For the text-containing cell, return its midpoint in (x, y) coordinate format. 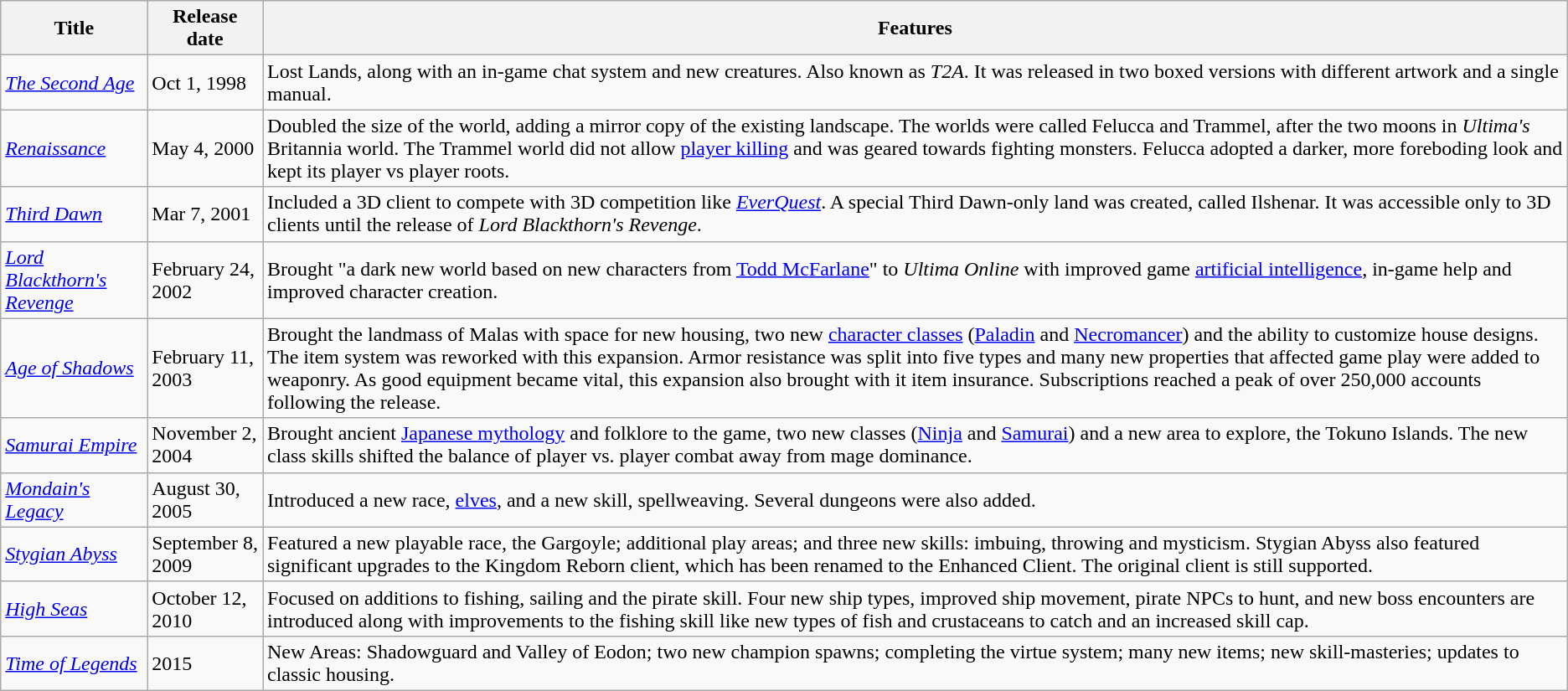
Age of Shadows (74, 369)
Renaissance (74, 148)
Samurai Empire (74, 446)
October 12, 2010 (205, 608)
2015 (205, 663)
Title (74, 28)
Release date (205, 28)
Third Dawn (74, 214)
September 8, 2009 (205, 554)
Stygian Abyss (74, 554)
November 2, 2004 (205, 446)
Lord Blackthorn's Revenge (74, 280)
Oct 1, 1998 (205, 82)
February 24, 2002 (205, 280)
May 4, 2000 (205, 148)
Mar 7, 2001 (205, 214)
February 11, 2003 (205, 369)
Time of Legends (74, 663)
August 30, 2005 (205, 499)
High Seas (74, 608)
Mondain's Legacy (74, 499)
The Second Age (74, 82)
Features (916, 28)
Introduced a new race, elves, and a new skill, spellweaving. Several dungeons were also added. (916, 499)
